Detect which cell encompasses the target text, then output its (X, Y) center coordinate. 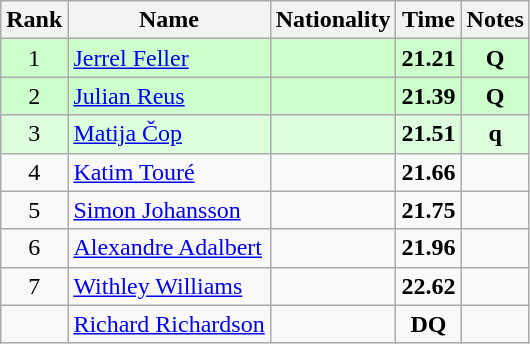
Jerrel Feller (169, 58)
Rank (34, 20)
5 (34, 210)
21.51 (428, 134)
Time (428, 20)
Julian Reus (169, 96)
Simon Johansson (169, 210)
DQ (428, 324)
21.75 (428, 210)
2 (34, 96)
7 (34, 286)
Katim Touré (169, 172)
Nationality (333, 20)
21.66 (428, 172)
Withley Williams (169, 286)
3 (34, 134)
Matija Čop (169, 134)
21.21 (428, 58)
1 (34, 58)
4 (34, 172)
6 (34, 248)
22.62 (428, 286)
21.96 (428, 248)
Richard Richardson (169, 324)
Notes (495, 20)
Name (169, 20)
q (495, 134)
21.39 (428, 96)
Alexandre Adalbert (169, 248)
